Identify which cell holds the provided text, then report its [x, y] central coordinate. 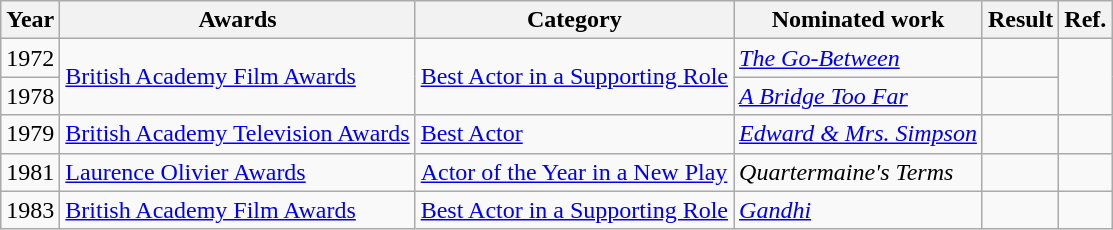
Quartermaine's Terms [858, 172]
1979 [30, 134]
Category [574, 20]
1981 [30, 172]
Awards [238, 20]
Result [1020, 20]
Actor of the Year in a New Play [574, 172]
Nominated work [858, 20]
1978 [30, 96]
Edward & Mrs. Simpson [858, 134]
Best Actor [574, 134]
Laurence Olivier Awards [238, 172]
Ref. [1086, 20]
A Bridge Too Far [858, 96]
Year [30, 20]
Gandhi [858, 210]
The Go-Between [858, 58]
1972 [30, 58]
British Academy Television Awards [238, 134]
1983 [30, 210]
